Output the (X, Y) coordinate of the center of the cell containing the given text.  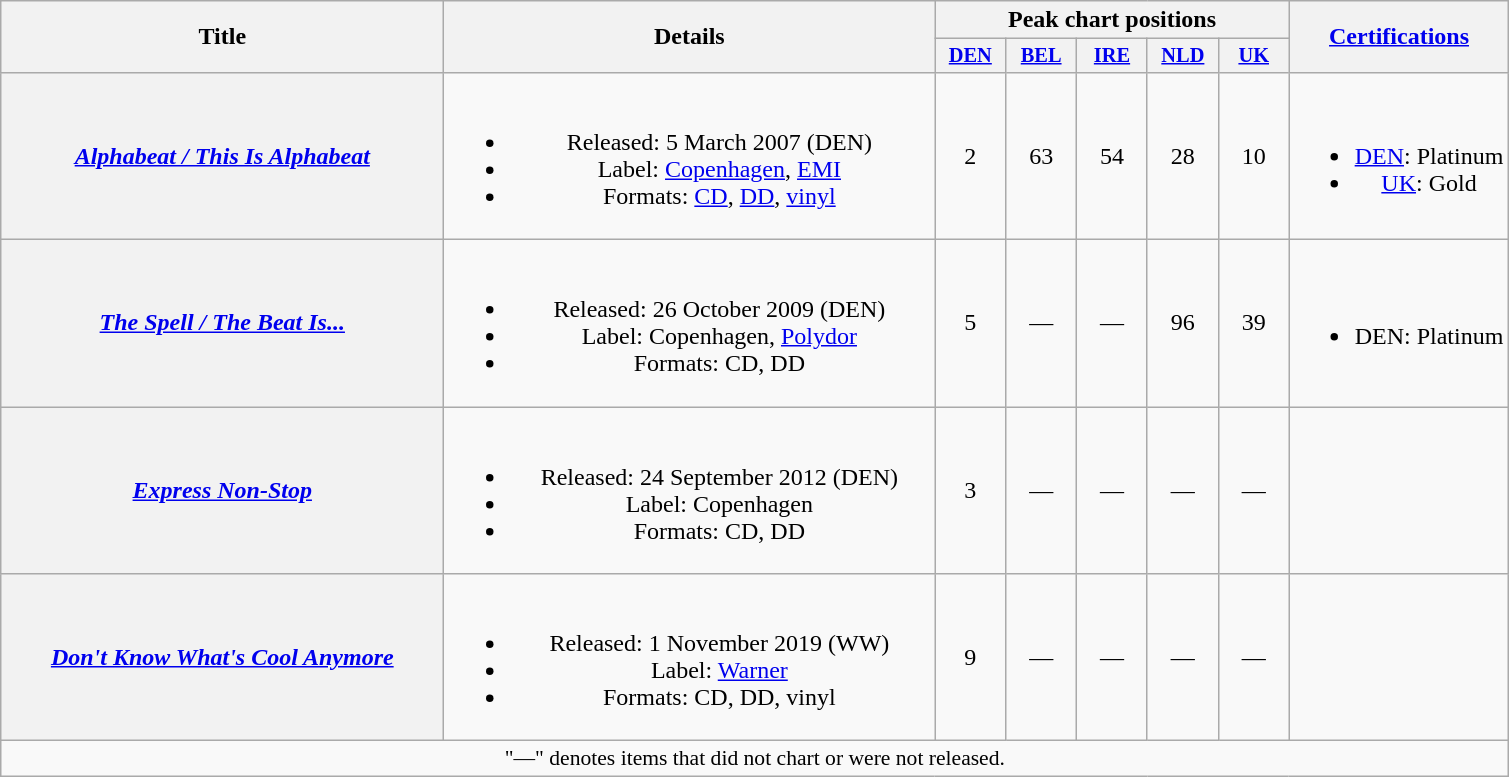
NLD (1182, 56)
The Spell / The Beat Is... (222, 324)
Released: 24 September 2012 (DEN)Label: CopenhagenFormats: CD, DD (690, 490)
Peak chart positions (1112, 20)
Details (690, 37)
DEN: PlatinumUK: Gold (1399, 156)
96 (1182, 324)
9 (970, 658)
Released: 1 November 2019 (WW)Label: WarnerFormats: CD, DD, vinyl (690, 658)
Title (222, 37)
IRE (1112, 56)
2 (970, 156)
Alphabeat / This Is Alphabeat (222, 156)
Don't Know What's Cool Anymore (222, 658)
"—" denotes items that did not chart or were not released. (755, 759)
Released: 5 March 2007 (DEN)Label: Copenhagen, EMIFormats: CD, DD, vinyl (690, 156)
DEN (970, 56)
63 (1042, 156)
10 (1254, 156)
28 (1182, 156)
Certifications (1399, 37)
DEN: Platinum (1399, 324)
54 (1112, 156)
Released: 26 October 2009 (DEN)Label: Copenhagen, PolydorFormats: CD, DD (690, 324)
39 (1254, 324)
UK (1254, 56)
Express Non-Stop (222, 490)
5 (970, 324)
BEL (1042, 56)
3 (970, 490)
